Search for the cell housing the specified text and yield its [X, Y] center coordinate. 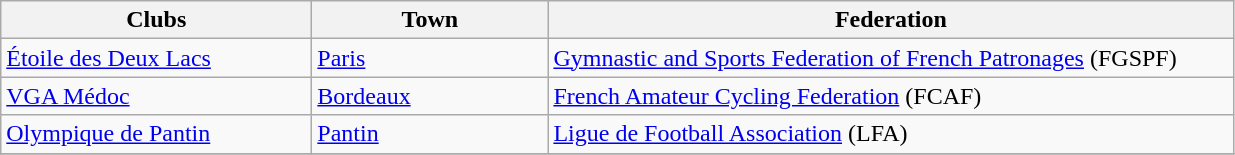
Gymnastic and Sports Federation of French Patronages (FGSPF) [891, 58]
Ligue de Football Association (LFA) [891, 134]
Pantin [430, 134]
Federation [891, 20]
Bordeaux [430, 96]
Étoile des Deux Lacs [156, 58]
French Amateur Cycling Federation (FCAF) [891, 96]
Olympique de Pantin [156, 134]
Paris [430, 58]
VGA Médoc [156, 96]
Town [430, 20]
Clubs [156, 20]
